Scan for the cell matching the given text and deliver its (x, y) coordinate at center. 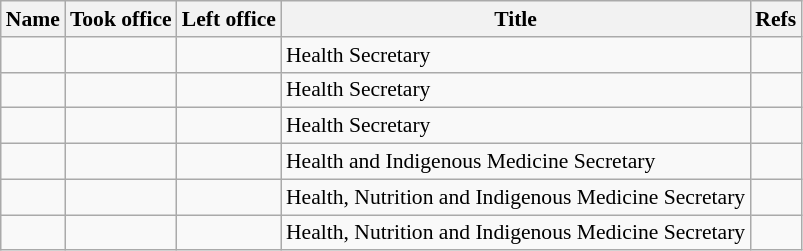
Left office (229, 19)
Took office (121, 19)
Health and Indigenous Medicine Secretary (516, 162)
Name (33, 19)
Refs (776, 19)
Title (516, 19)
